Scan for the cell matching the given text and deliver its (X, Y) coordinate at center. 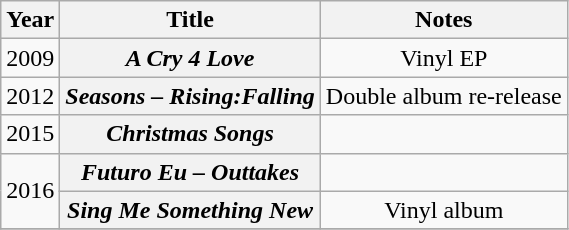
Vinyl album (444, 210)
2016 (30, 191)
Christmas Songs (190, 134)
Vinyl EP (444, 58)
Year (30, 20)
Seasons – Rising:Falling (190, 96)
Double album re-release (444, 96)
2015 (30, 134)
A Cry 4 Love (190, 58)
2009 (30, 58)
Title (190, 20)
Futuro Eu – Outtakes (190, 172)
Sing Me Something New (190, 210)
2012 (30, 96)
Notes (444, 20)
